Locate the cell with the specified text and output its [x, y] center coordinate. 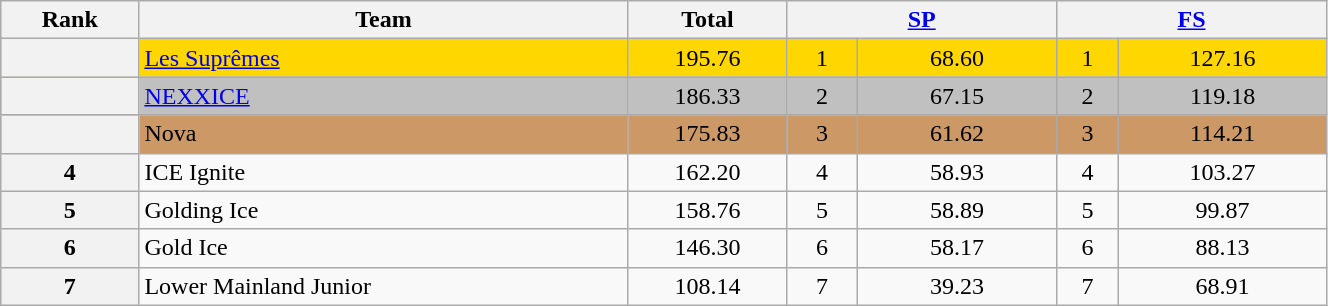
Gold Ice [384, 248]
Les Suprêmes [384, 58]
108.14 [708, 286]
127.16 [1223, 58]
61.62 [956, 134]
119.18 [1223, 96]
Lower Mainland Junior [384, 286]
Rank [70, 20]
58.17 [956, 248]
158.76 [708, 210]
88.13 [1223, 248]
58.93 [956, 172]
103.27 [1223, 172]
114.21 [1223, 134]
SP [922, 20]
68.91 [1223, 286]
Nova [384, 134]
Golding Ice [384, 210]
146.30 [708, 248]
67.15 [956, 96]
58.89 [956, 210]
Total [708, 20]
186.33 [708, 96]
39.23 [956, 286]
Team [384, 20]
NEXXICE [384, 96]
68.60 [956, 58]
ICE Ignite [384, 172]
175.83 [708, 134]
162.20 [708, 172]
195.76 [708, 58]
FS [1192, 20]
99.87 [1223, 210]
